From the cell containing the given text, extract its center point as (X, Y) coordinate. 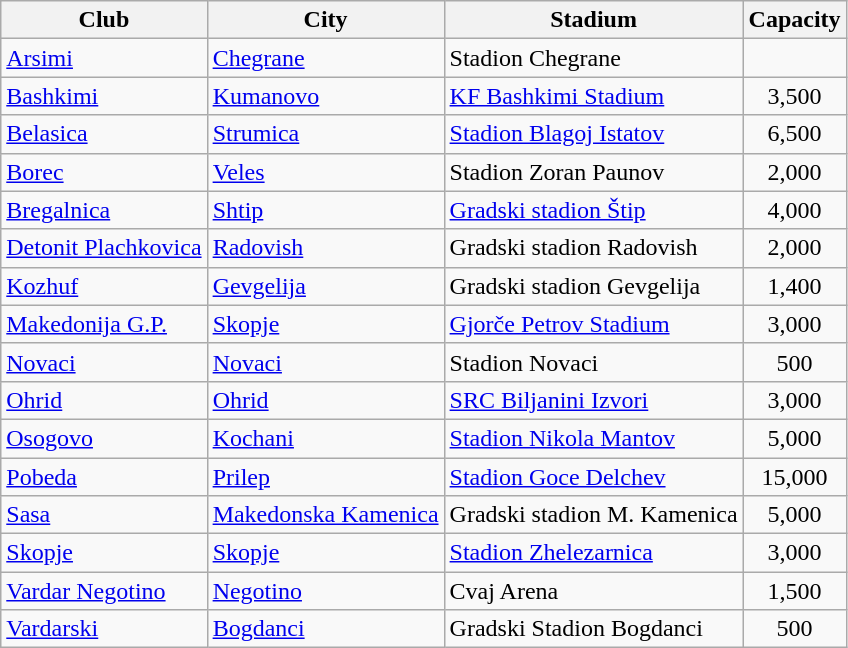
Stadion Chegrane (594, 58)
Club (104, 20)
15,000 (794, 477)
Stadion Blagoj Istatov (594, 134)
Prilep (326, 477)
Stadion Goce Delchev (594, 477)
Vardar Negotino (104, 591)
Strumica (326, 134)
Detonit Plachkovica (104, 248)
Veles (326, 172)
1,500 (794, 591)
KF Bashkimi Stadium (594, 96)
Stadion Novaci (594, 362)
Bregalnica (104, 210)
Gradski stadion Štip (594, 210)
Gradski stadion Radovish (594, 248)
6,500 (794, 134)
Gjorče Petrov Stadium (594, 324)
Borec (104, 172)
Kochani (326, 438)
Arsimi (104, 58)
Cvaj Arena (594, 591)
Osogovo (104, 438)
Stadium (594, 20)
4,000 (794, 210)
Stadion Zhelezarnica (594, 553)
Gradski Stadion Bogdanci (594, 629)
Belasica (104, 134)
Gradski stadion Gevgelija (594, 286)
Stadion Zoran Paunov (594, 172)
SRC Biljanini Izvori (594, 400)
Bogdanci (326, 629)
Makedonska Kamenica (326, 515)
Bashkimi (104, 96)
Kozhuf (104, 286)
Kumanovo (326, 96)
Chegrane (326, 58)
Pobeda (104, 477)
3,500 (794, 96)
Negotino (326, 591)
Makedonija G.P. (104, 324)
Capacity (794, 20)
City (326, 20)
Sasa (104, 515)
Stadion Nikola Mantov (594, 438)
Shtip (326, 210)
1,400 (794, 286)
Gevgelija (326, 286)
Gradski stadion M. Kamenica (594, 515)
Radovish (326, 248)
Vardarski (104, 629)
